Return the (X, Y) coordinate for the center point of the cell that contains the specified text.  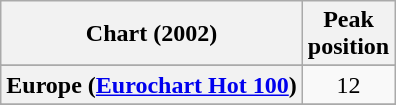
Peakposition (348, 34)
12 (348, 85)
Europe (Eurochart Hot 100) (152, 85)
Chart (2002) (152, 34)
